Pinpoint the cell where the given text exists, returning its [X, Y] midpoint coordinate. 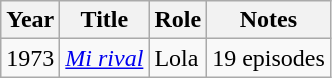
1973 [30, 58]
Notes [269, 20]
Mi rival [104, 58]
Title [104, 20]
Lola [178, 58]
Year [30, 20]
19 episodes [269, 58]
Role [178, 20]
